Output the (x, y) coordinate of the center of the cell containing the given text.  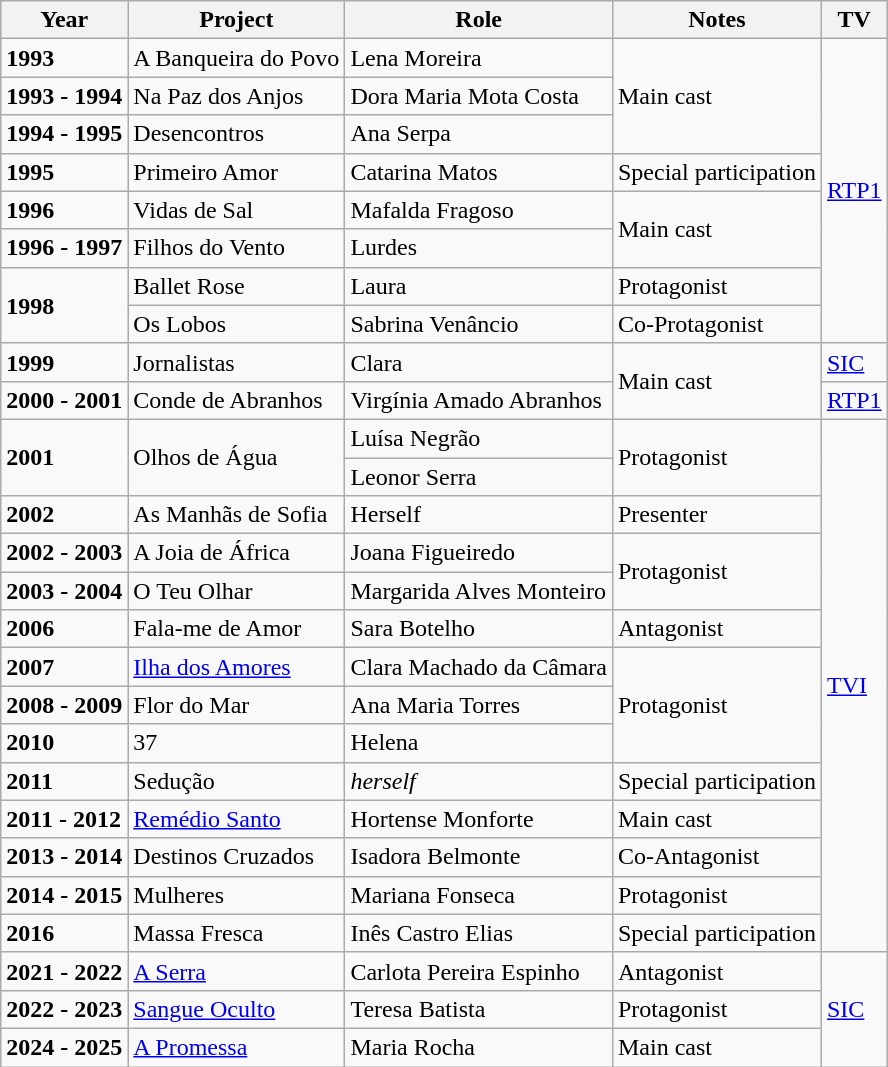
Primeiro Amor (236, 172)
1993 - 1994 (64, 96)
Hortense Monforte (479, 819)
Vidas de Sal (236, 210)
A Joia de África (236, 553)
Notes (716, 20)
Teresa Batista (479, 1009)
Lena Moreira (479, 58)
2021 - 2022 (64, 971)
1996 - 1997 (64, 248)
1996 (64, 210)
Mulheres (236, 895)
Carlota Pereira Espinho (479, 971)
2002 - 2003 (64, 553)
Luísa Negrão (479, 438)
A Serra (236, 971)
Co-Protagonist (716, 324)
Remédio Santo (236, 819)
Catarina Matos (479, 172)
2022 - 2023 (64, 1009)
Os Lobos (236, 324)
Dora Maria Mota Costa (479, 96)
37 (236, 743)
2016 (64, 933)
2011 (64, 781)
A Promessa (236, 1047)
1999 (64, 362)
2000 - 2001 (64, 400)
Sangue Oculto (236, 1009)
Margarida Alves Monteiro (479, 591)
Flor do Mar (236, 705)
2001 (64, 457)
2010 (64, 743)
Laura (479, 286)
As Manhãs de Sofia (236, 515)
Desencontros (236, 134)
2024 - 2025 (64, 1047)
Virgínia Amado Abranhos (479, 400)
2011 - 2012 (64, 819)
Sedução (236, 781)
Filhos do Vento (236, 248)
2003 - 2004 (64, 591)
Helena (479, 743)
1994 - 1995 (64, 134)
Mafalda Fragoso (479, 210)
Isadora Belmonte (479, 857)
Sara Botelho (479, 629)
herself (479, 781)
Ilha dos Amores (236, 667)
Role (479, 20)
Maria Rocha (479, 1047)
Clara Machado da Câmara (479, 667)
2007 (64, 667)
Presenter (716, 515)
Jornalistas (236, 362)
Fala-me de Amor (236, 629)
Co-Antagonist (716, 857)
Massa Fresca (236, 933)
Leonor Serra (479, 477)
Conde de Abranhos (236, 400)
2006 (64, 629)
Joana Figueiredo (479, 553)
Lurdes (479, 248)
2014 - 2015 (64, 895)
Ana Serpa (479, 134)
Herself (479, 515)
2002 (64, 515)
1993 (64, 58)
Olhos de Água (236, 457)
Sabrina Venâncio (479, 324)
Na Paz dos Anjos (236, 96)
TVI (854, 686)
Mariana Fonseca (479, 895)
2008 - 2009 (64, 705)
Clara (479, 362)
Project (236, 20)
Destinos Cruzados (236, 857)
Ana Maria Torres (479, 705)
2013 - 2014 (64, 857)
A Banqueira do Povo (236, 58)
O Teu Olhar (236, 591)
TV (854, 20)
Inês Castro Elias (479, 933)
1995 (64, 172)
Ballet Rose (236, 286)
Year (64, 20)
1998 (64, 305)
